Identify which cell holds the provided text, then report its [X, Y] central coordinate. 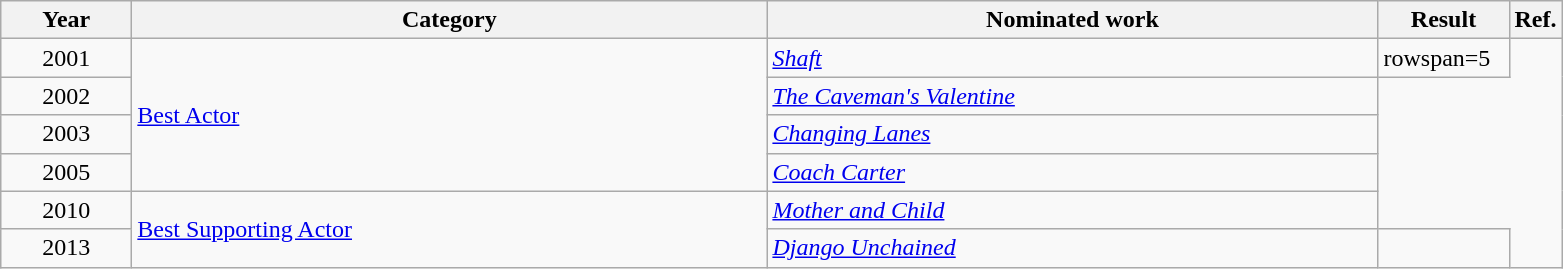
Coach Carter [1072, 172]
2002 [66, 96]
Year [66, 20]
Nominated work [1072, 20]
Changing Lanes [1072, 134]
The Caveman's Valentine [1072, 96]
Best Supporting Actor [450, 229]
Django Unchained [1072, 248]
rowspan=5 [1444, 58]
Mother and Child [1072, 210]
Result [1444, 20]
Shaft [1072, 58]
2013 [66, 248]
Ref. [1536, 20]
2010 [66, 210]
2005 [66, 172]
2003 [66, 134]
2001 [66, 58]
Category [450, 20]
Best Actor [450, 115]
